Identify which cell holds the provided text, then report its [x, y] central coordinate. 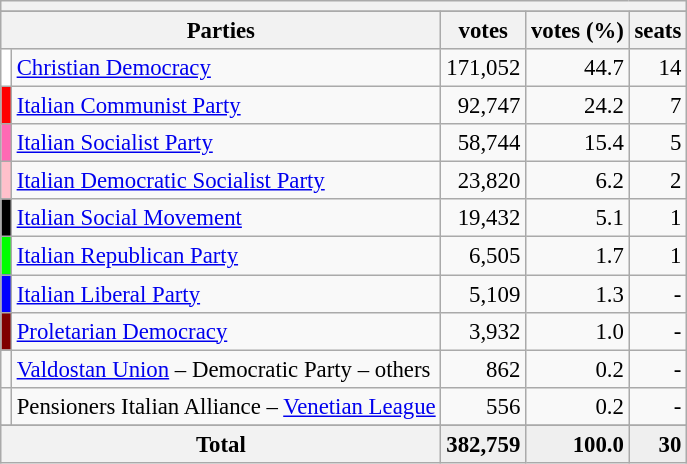
1.7 [578, 256]
Italian Republican Party [226, 256]
19,432 [484, 219]
862 [484, 369]
Total [221, 444]
3,932 [484, 331]
votes [484, 31]
5,109 [484, 294]
100.0 [578, 444]
seats [658, 31]
24.2 [578, 106]
Proletarian Democracy [226, 331]
Pensioners Italian Alliance – Venetian League [226, 406]
Italian Democratic Socialist Party [226, 181]
Italian Socialist Party [226, 143]
382,759 [484, 444]
6.2 [578, 181]
Italian Liberal Party [226, 294]
6,505 [484, 256]
14 [658, 68]
92,747 [484, 106]
Parties [221, 31]
58,744 [484, 143]
44.7 [578, 68]
30 [658, 444]
15.4 [578, 143]
Italian Social Movement [226, 219]
556 [484, 406]
votes (%) [578, 31]
Christian Democracy [226, 68]
1.3 [578, 294]
Valdostan Union – Democratic Party – others [226, 369]
1.0 [578, 331]
7 [658, 106]
2 [658, 181]
23,820 [484, 181]
171,052 [484, 68]
5.1 [578, 219]
Italian Communist Party [226, 106]
5 [658, 143]
